Search for the cell housing the specified text and yield its (x, y) center coordinate. 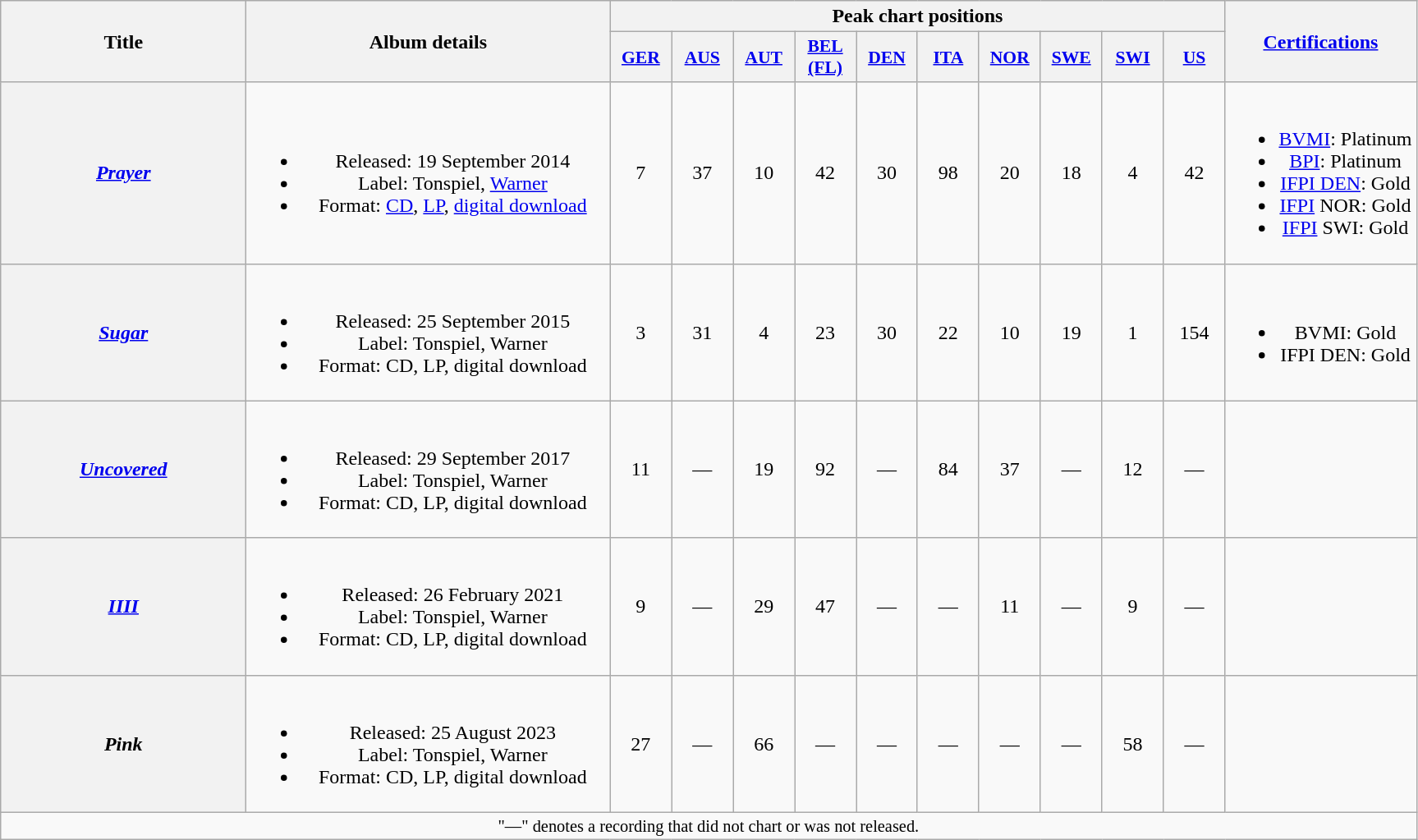
Pink (123, 744)
Sugar (123, 332)
Released: 19 September 2014Label: Tonspiel, WarnerFormat: CD, LP, digital download (429, 172)
SWE (1071, 57)
Released: 25 August 2023Label: Tonspiel, WarnerFormat: CD, LP, digital download (429, 744)
84 (948, 470)
NOR (1010, 57)
154 (1194, 332)
Released: 29 September 2017Label: Tonspiel, WarnerFormat: CD, LP, digital download (429, 470)
SWI (1133, 57)
22 (948, 332)
18 (1071, 172)
23 (826, 332)
AUS (703, 57)
92 (826, 470)
BVMI: GoldIFPI DEN: Gold (1320, 332)
BEL(FL) (826, 57)
BVMI: PlatinumBPI: PlatinumIFPI DEN: GoldIFPI NOR: GoldIFPI SWI: Gold (1320, 172)
3 (640, 332)
Prayer (123, 172)
Released: 26 February 2021Label: Tonspiel, WarnerFormat: CD, LP, digital download (429, 606)
Album details (429, 41)
Uncovered (123, 470)
Title (123, 41)
20 (1010, 172)
Certifications (1320, 41)
7 (640, 172)
31 (703, 332)
AUT (764, 57)
29 (764, 606)
47 (826, 606)
98 (948, 172)
IIII (123, 606)
US (1194, 57)
Released: 25 September 2015Label: Tonspiel, WarnerFormat: CD, LP, digital download (429, 332)
ITA (948, 57)
12 (1133, 470)
1 (1133, 332)
DEN (887, 57)
27 (640, 744)
58 (1133, 744)
Peak chart positions (918, 16)
66 (764, 744)
GER (640, 57)
"—" denotes a recording that did not chart or was not released. (709, 826)
